For the text-containing cell, return its midpoint in [x, y] coordinate format. 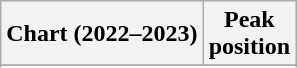
Peakposition [249, 34]
Chart (2022–2023) [102, 34]
